Find where the given text appears and provide that cell's center as [X, Y] coordinate. 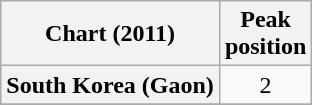
South Korea (Gaon) [110, 85]
Peakposition [265, 34]
Chart (2011) [110, 34]
2 [265, 85]
